Return (x, y) of the center of cell containing provided text 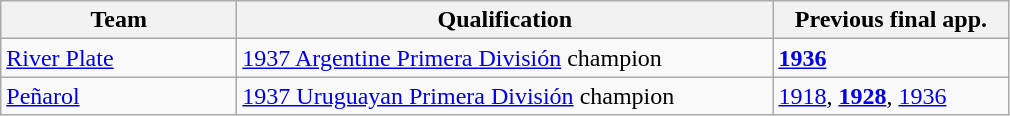
1936 (891, 58)
River Plate (119, 58)
1918, 1928, 1936 (891, 96)
Team (119, 20)
1937 Uruguayan Primera División champion (505, 96)
Previous final app. (891, 20)
1937 Argentine Primera División champion (505, 58)
Peñarol (119, 96)
Qualification (505, 20)
